Scan for the cell matching the given text and deliver its (X, Y) coordinate at center. 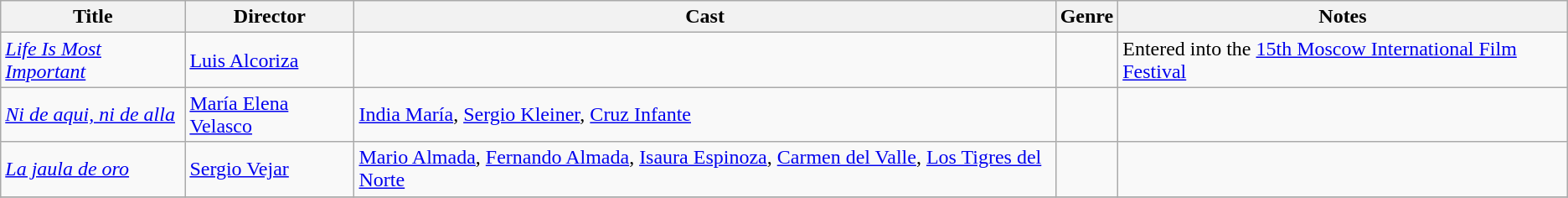
Genre (1087, 17)
Sergio Vejar (270, 169)
Ni de aqui, ni de alla (93, 114)
Life Is Most Important (93, 60)
Luis Alcoriza (270, 60)
La jaula de oro (93, 169)
Director (270, 17)
María Elena Velasco (270, 114)
Mario Almada, Fernando Almada, Isaura Espinoza, Carmen del Valle, Los Tigres del Norte (705, 169)
Entered into the 15th Moscow International Film Festival (1344, 60)
Cast (705, 17)
India María, Sergio Kleiner, Cruz Infante (705, 114)
Title (93, 17)
Notes (1344, 17)
